Determine the (x, y) coordinate at the center of the cell enclosing the given text.  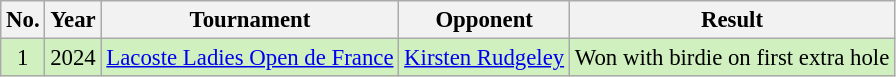
Result (732, 20)
No. (23, 20)
Lacoste Ladies Open de France (250, 58)
1 (23, 58)
2024 (73, 58)
Opponent (484, 20)
Kirsten Rudgeley (484, 58)
Year (73, 20)
Tournament (250, 20)
Won with birdie on first extra hole (732, 58)
